Determine the (x, y) coordinate at the center of the cell enclosing the given text.  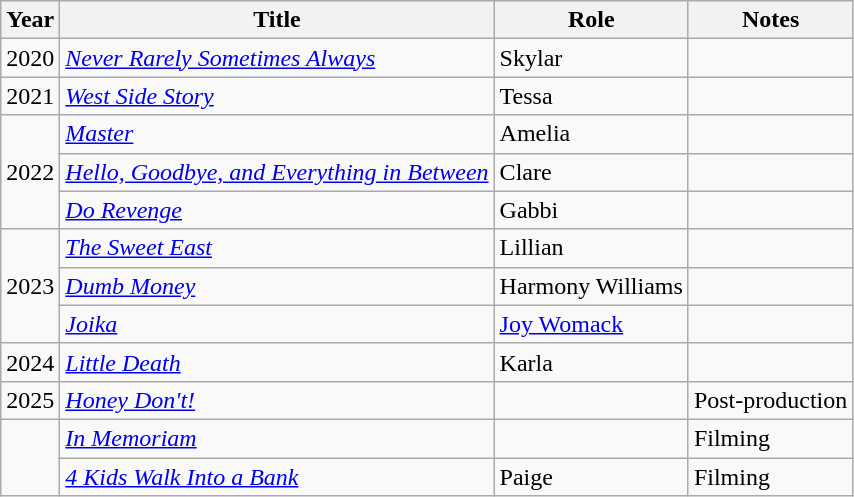
2020 (30, 58)
4 Kids Walk Into a Bank (277, 477)
2021 (30, 96)
Title (277, 20)
Honey Don't! (277, 400)
Year (30, 20)
Notes (770, 20)
Harmony Williams (591, 286)
Clare (591, 172)
Karla (591, 362)
Tessa (591, 96)
2024 (30, 362)
The Sweet East (277, 248)
2023 (30, 286)
Role (591, 20)
Post-production (770, 400)
2025 (30, 400)
Joika (277, 324)
Gabbi (591, 210)
Amelia (591, 134)
Joy Womack (591, 324)
Paige (591, 477)
Hello, Goodbye, and Everything in Between (277, 172)
Dumb Money (277, 286)
Master (277, 134)
West Side Story (277, 96)
Lillian (591, 248)
Never Rarely Sometimes Always (277, 58)
In Memoriam (277, 438)
Do Revenge (277, 210)
Little Death (277, 362)
Skylar (591, 58)
2022 (30, 172)
